Return (X, Y) of the center of cell containing provided text 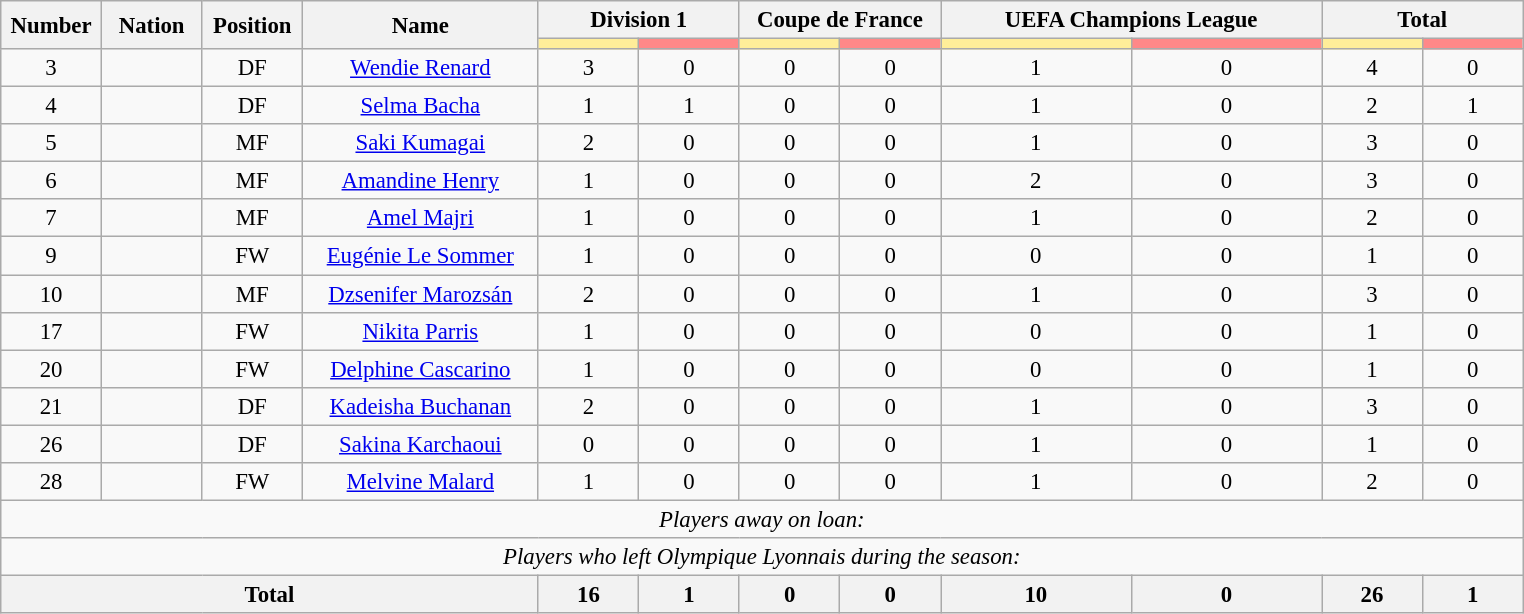
UEFA Champions League (1130, 20)
28 (52, 482)
Division 1 (638, 20)
Players who left Olympique Lyonnais during the season: (762, 557)
9 (52, 256)
Name (421, 25)
21 (52, 406)
Nikita Parris (421, 331)
Melvine Malard (421, 482)
Kadeisha Buchanan (421, 406)
7 (52, 219)
Coupe de France (840, 20)
Wendie Renard (421, 68)
Amandine Henry (421, 181)
Saki Kumagai (421, 143)
6 (52, 181)
17 (52, 331)
5 (52, 143)
Dzsenifer Marozsán (421, 294)
Amel Majri (421, 219)
Eugénie Le Sommer (421, 256)
Players away on loan: (762, 519)
Selma Bacha (421, 106)
Nation (152, 25)
Number (52, 25)
Sakina Karchaoui (421, 444)
16 (588, 594)
20 (52, 369)
Position (252, 25)
Delphine Cascarino (421, 369)
